Scan for the cell matching the given text and deliver its (x, y) coordinate at center. 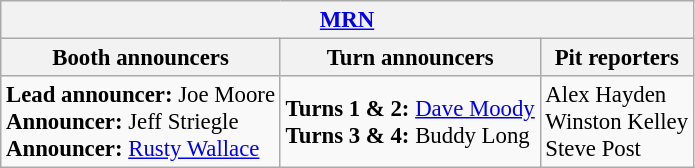
Pit reporters (616, 58)
Turn announcers (410, 58)
Lead announcer: Joe MooreAnnouncer: Jeff StriegleAnnouncer: Rusty Wallace (141, 122)
MRN (348, 20)
Booth announcers (141, 58)
Alex HaydenWinston KelleySteve Post (616, 122)
Turns 1 & 2: Dave MoodyTurns 3 & 4: Buddy Long (410, 122)
